From the cell containing the given text, extract its center point as (X, Y) coordinate. 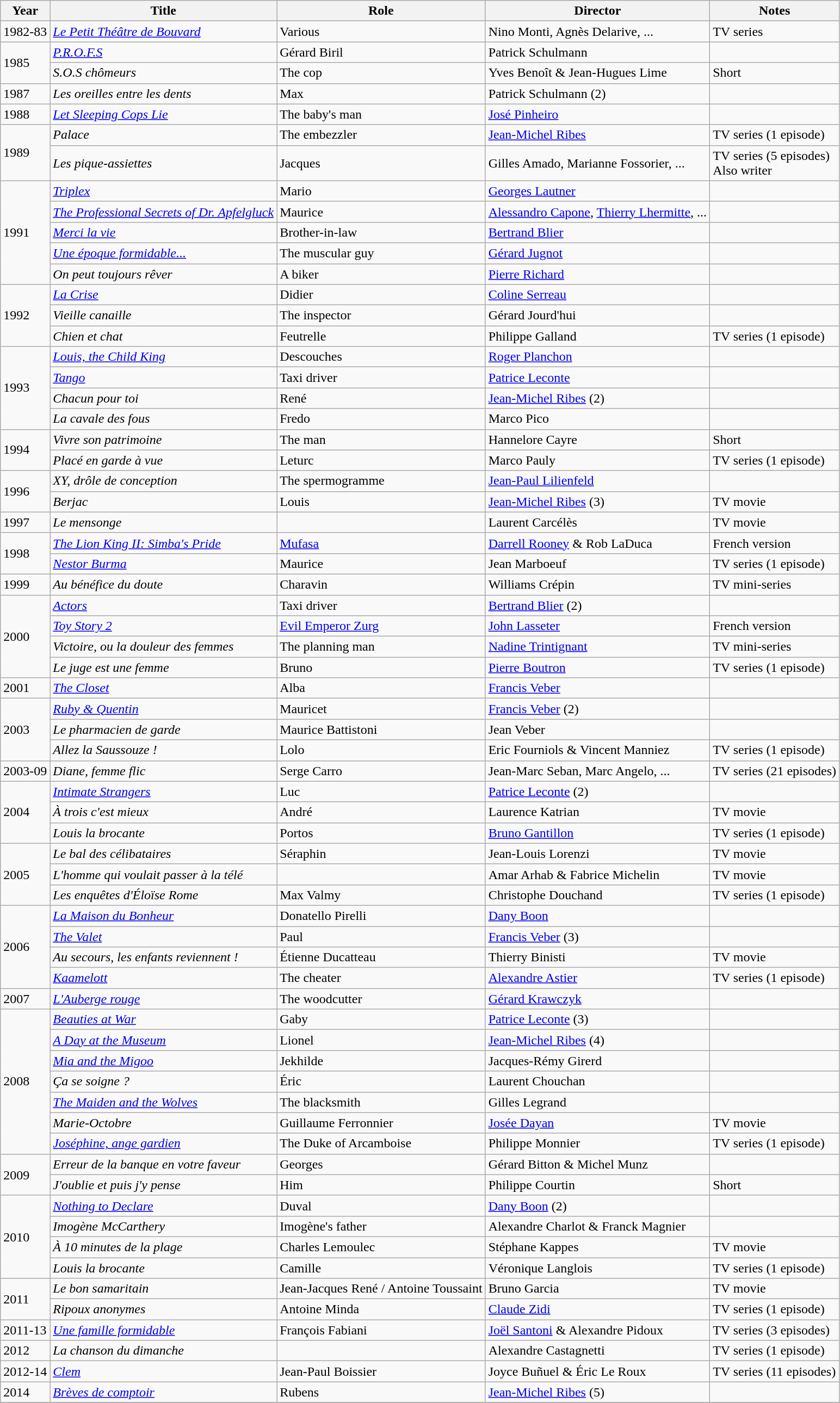
Jacques-Rémy Girerd (597, 1061)
Francis Veber (2) (597, 709)
L'homme qui voulait passer à la télé (163, 874)
Nino Monti, Agnès Delarive, ... (597, 32)
Portos (381, 833)
À trois c'est mieux (163, 812)
The Lion King II: Simba's Pride (163, 543)
Berjac (163, 502)
A biker (381, 274)
Eric Fourniols & Vincent Manniez (597, 750)
Antoine Minda (381, 1309)
Williams Crépin (597, 584)
2011-13 (25, 1330)
Merci la vie (163, 232)
Allez la Saussouze ! (163, 750)
Alexandre Astier (597, 978)
2003-09 (25, 771)
Ça se soigne ? (163, 1081)
Gilles Amado, Marianne Fossorier, ... (597, 163)
Rubens (381, 1392)
The baby's man (381, 114)
Serge Carro (381, 771)
TV series (5 episodes)Also writer (775, 163)
Jean-Michel Ribes (597, 135)
Le pharmacien de garde (163, 730)
Nadine Trintignant (597, 647)
Jean-Michel Ribes (2) (597, 398)
Gérard Bitton & Michel Munz (597, 1164)
Mario (381, 191)
Triplex (163, 191)
Patrick Schulmann (2) (597, 94)
Pierre Boutron (597, 667)
1991 (25, 232)
TV series (11 episodes) (775, 1371)
Bruno Gantillon (597, 833)
Feutrelle (381, 336)
La chanson du dimanche (163, 1351)
P.R.O.F.S (163, 52)
Philippe Galland (597, 336)
Lolo (381, 750)
The embezzler (381, 135)
Pierre Richard (597, 274)
Notes (775, 11)
Claude Zidi (597, 1309)
Le bon samaritain (163, 1289)
Les pique-assiettes (163, 163)
Diane, femme flic (163, 771)
Ripoux anonymes (163, 1309)
Role (381, 11)
Dany Boon (597, 916)
The muscular guy (381, 253)
Francis Veber (597, 688)
Maurice Battistoni (381, 730)
Bertrand Blier (2) (597, 605)
Gérard Jugnot (597, 253)
Roger Planchon (597, 357)
Les oreilles entre les dents (163, 94)
Erreur de la banque en votre faveur (163, 1164)
Jean Marboeuf (597, 564)
Étienne Ducatteau (381, 957)
À 10 minutes de la plage (163, 1247)
Jean-Paul Boissier (381, 1371)
Louis (381, 502)
Donatello Pirelli (381, 916)
Lionel (381, 1040)
Les enquêtes d'Éloïse Rome (163, 895)
Philippe Courtin (597, 1185)
Gérard Krawczyk (597, 999)
Josée Dayan (597, 1123)
The woodcutter (381, 999)
Au bénéfice du doute (163, 584)
Toy Story 2 (163, 626)
Jean-Michel Ribes (4) (597, 1040)
Laurence Katrian (597, 812)
2010 (25, 1237)
Luc (381, 792)
Gaby (381, 1019)
Imogène's father (381, 1226)
TV series (3 episodes) (775, 1330)
Paul (381, 936)
Beauties at War (163, 1019)
Séraphin (381, 854)
Le mensonge (163, 522)
Coline Serreau (597, 295)
François Fabiani (381, 1330)
The Valet (163, 936)
Véronique Langlois (597, 1268)
Didier (381, 295)
Intimate Strangers (163, 792)
2003 (25, 730)
Jean-Paul Lilienfeld (597, 481)
2006 (25, 947)
Director (597, 11)
Laurent Carcélès (597, 522)
1998 (25, 553)
Patrice Leconte (3) (597, 1019)
1996 (25, 491)
Joséphine, ange gardien (163, 1144)
1999 (25, 584)
Title (163, 11)
Marie-Octobre (163, 1123)
Max Valmy (381, 895)
Camille (381, 1268)
Marco Pauly (597, 460)
Ruby & Quentin (163, 709)
Guillaume Ferronnier (381, 1123)
The man (381, 440)
Kaamelott (163, 978)
Jean-Michel Ribes (5) (597, 1392)
2008 (25, 1081)
Thierry Binisti (597, 957)
Mufasa (381, 543)
Philippe Monnier (597, 1144)
Jean-Marc Seban, Marc Angelo, ... (597, 771)
1988 (25, 114)
Gérard Jourd'hui (597, 316)
Brèves de comptoir (163, 1392)
Bruno (381, 667)
Le bal des célibataires (163, 854)
Yves Benoît & Jean-Hugues Lime (597, 73)
Charavin (381, 584)
Une époque formidable... (163, 253)
Jean Veber (597, 730)
La cavale des fous (163, 419)
Au secours, les enfants reviennent ! (163, 957)
Joyce Buñuel & Éric Le Roux (597, 1371)
Le juge est une femme (163, 667)
Year (25, 11)
XY, drôle de conception (163, 481)
Joël Santoni & Alexandre Pidoux (597, 1330)
The Maiden and the Wolves (163, 1102)
2009 (25, 1175)
Marco Pico (597, 419)
Darrell Rooney & Rob LaDuca (597, 543)
Jean-Louis Lorenzi (597, 854)
Vivre son patrimoine (163, 440)
TV series (775, 32)
1993 (25, 388)
2005 (25, 874)
Laurent Chouchan (597, 1081)
Chien et chat (163, 336)
Alexandre Castagnetti (597, 1351)
The blacksmith (381, 1102)
Duval (381, 1206)
Tango (163, 378)
Fredo (381, 419)
Bruno Garcia (597, 1289)
Bertrand Blier (597, 232)
Nothing to Declare (163, 1206)
Jean-Michel Ribes (3) (597, 502)
1989 (25, 152)
Nestor Burma (163, 564)
Leturc (381, 460)
Christophe Douchand (597, 895)
1985 (25, 63)
2012-14 (25, 1371)
On peut toujours rêver (163, 274)
The spermogramme (381, 481)
Alessandro Capone, Thierry Lhermitte, ... (597, 212)
Jekhilde (381, 1061)
2000 (25, 636)
Georges Lautner (597, 191)
Gérard Biril (381, 52)
Palace (163, 135)
1992 (25, 316)
Jacques (381, 163)
John Lasseter (597, 626)
The cop (381, 73)
Dany Boon (2) (597, 1206)
Imogène McCarthery (163, 1226)
1982-83 (25, 32)
2012 (25, 1351)
The Professional Secrets of Dr. Apfelgluck (163, 212)
Descouches (381, 357)
2007 (25, 999)
André (381, 812)
The Duke of Arcamboise (381, 1144)
A Day at the Museum (163, 1040)
Various (381, 32)
J'oublie et puis j'y pense (163, 1185)
Placé en garde à vue (163, 460)
Victoire, ou la douleur des femmes (163, 647)
Vieille canaille (163, 316)
Une famille formidable (163, 1330)
1987 (25, 94)
Clem (163, 1371)
Him (381, 1185)
Jean-Jacques René / Antoine Toussaint (381, 1289)
The cheater (381, 978)
La Maison du Bonheur (163, 916)
The Closet (163, 688)
2001 (25, 688)
Chacun pour toi (163, 398)
José Pinheiro (597, 114)
Brother-in-law (381, 232)
Patrice Leconte (597, 378)
Francis Veber (3) (597, 936)
2014 (25, 1392)
S.O.S chômeurs (163, 73)
2004 (25, 812)
The inspector (381, 316)
Mauricet (381, 709)
Gilles Legrand (597, 1102)
Patrick Schulmann (597, 52)
Actors (163, 605)
Patrice Leconte (2) (597, 792)
Louis, the Child King (163, 357)
Mia and the Migoo (163, 1061)
Georges (381, 1164)
La Crise (163, 295)
2011 (25, 1299)
Éric (381, 1081)
Le Petit Théâtre de Bouvard (163, 32)
Evil Emperor Zurg (381, 626)
The planning man (381, 647)
Alexandre Charlot & Franck Magnier (597, 1226)
Hannelore Cayre (597, 440)
1997 (25, 522)
Let Sleeping Cops Lie (163, 114)
TV series (21 episodes) (775, 771)
1994 (25, 450)
Alba (381, 688)
René (381, 398)
Charles Lemoulec (381, 1247)
Max (381, 94)
Stéphane Kappes (597, 1247)
Amar Arhab & Fabrice Michelin (597, 874)
L'Auberge rouge (163, 999)
